Scan for the cell matching the given text and deliver its [X, Y] coordinate at center. 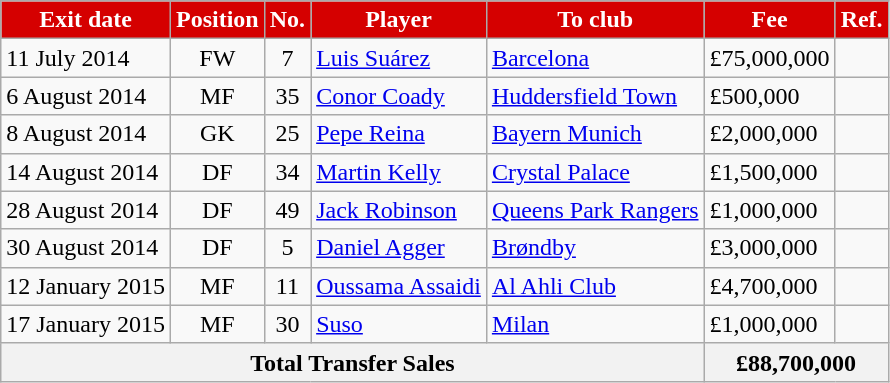
Crystal Palace [595, 172]
Luis Suárez [399, 58]
12 January 2015 [86, 286]
6 August 2014 [86, 96]
25 [287, 134]
£88,700,000 [796, 362]
Oussama Assaidi [399, 286]
28 August 2014 [86, 210]
5 [287, 248]
Milan [595, 324]
Total Transfer Sales [352, 362]
34 [287, 172]
£4,700,000 [770, 286]
£2,000,000 [770, 134]
Exit date [86, 20]
Brøndby [595, 248]
Suso [399, 324]
Al Ahli Club [595, 286]
Huddersfield Town [595, 96]
To club [595, 20]
Barcelona [595, 58]
£75,000,000 [770, 58]
Jack Robinson [399, 210]
7 [287, 58]
11 July 2014 [86, 58]
£1,500,000 [770, 172]
11 [287, 286]
Ref. [862, 20]
30 August 2014 [86, 248]
8 August 2014 [86, 134]
30 [287, 324]
Queens Park Rangers [595, 210]
Position [217, 20]
Daniel Agger [399, 248]
35 [287, 96]
Pepe Reina [399, 134]
Conor Coady [399, 96]
17 January 2015 [86, 324]
GK [217, 134]
49 [287, 210]
No. [287, 20]
FW [217, 58]
14 August 2014 [86, 172]
Player [399, 20]
Martin Kelly [399, 172]
Bayern Munich [595, 134]
£500,000 [770, 96]
Fee [770, 20]
£3,000,000 [770, 248]
